Return the (x, y) coordinate for the center point of the cell that contains the specified text.  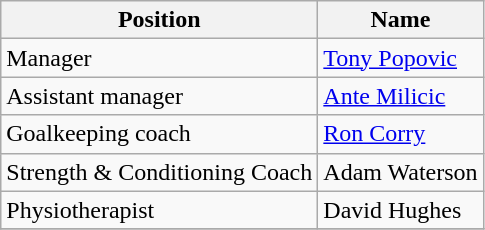
Ron Corry (400, 134)
Goalkeeping coach (160, 134)
Adam Waterson (400, 172)
Position (160, 20)
Strength & Conditioning Coach (160, 172)
Physiotherapist (160, 210)
Tony Popovic (400, 58)
Assistant manager (160, 96)
David Hughes (400, 210)
Manager (160, 58)
Name (400, 20)
Ante Milicic (400, 96)
